Return [x, y] of the center of cell containing provided text 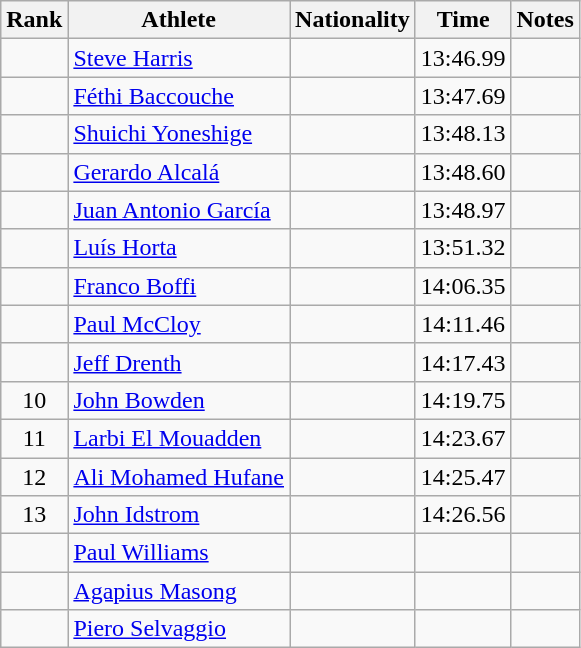
Agapius Masong [179, 591]
13:48.97 [463, 210]
Rank [34, 20]
John Bowden [179, 400]
14:26.56 [463, 515]
13:48.60 [463, 172]
Shuichi Yoneshige [179, 134]
14:11.46 [463, 324]
Paul Williams [179, 553]
Gerardo Alcalá [179, 172]
13:51.32 [463, 248]
14:19.75 [463, 400]
Ali Mohamed Hufane [179, 477]
Franco Boffi [179, 286]
Juan Antonio García [179, 210]
John Idstrom [179, 515]
13:47.69 [463, 96]
Nationality [353, 20]
Notes [545, 20]
Piero Selvaggio [179, 629]
Larbi El Mouadden [179, 438]
Athlete [179, 20]
14:23.67 [463, 438]
11 [34, 438]
Luís Horta [179, 248]
Féthi Baccouche [179, 96]
10 [34, 400]
14:17.43 [463, 362]
14:06.35 [463, 286]
Steve Harris [179, 58]
Jeff Drenth [179, 362]
14:25.47 [463, 477]
13 [34, 515]
Time [463, 20]
13:48.13 [463, 134]
13:46.99 [463, 58]
12 [34, 477]
Paul McCloy [179, 324]
